Provide the [X, Y] coordinate of the cell's center where the given text is located.  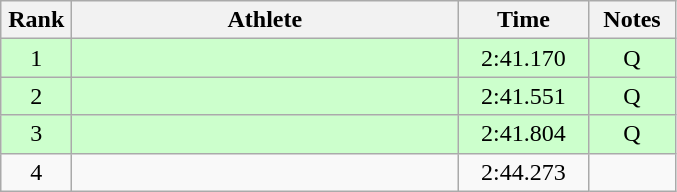
4 [36, 172]
Athlete [265, 20]
3 [36, 134]
2 [36, 96]
2:41.170 [524, 58]
2:41.551 [524, 96]
1 [36, 58]
2:41.804 [524, 134]
2:44.273 [524, 172]
Time [524, 20]
Rank [36, 20]
Notes [632, 20]
